Return [x, y] of the center of cell containing provided text 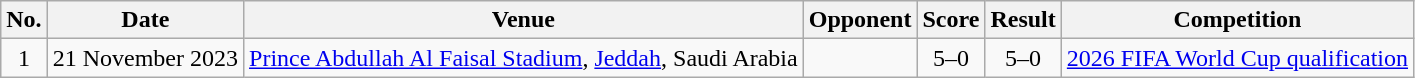
Opponent [860, 20]
Date [145, 20]
2026 FIFA World Cup qualification [1237, 58]
1 [24, 58]
No. [24, 20]
Venue [524, 20]
Score [951, 20]
Prince Abdullah Al Faisal Stadium, Jeddah, Saudi Arabia [524, 58]
Competition [1237, 20]
Result [1023, 20]
21 November 2023 [145, 58]
